Scan for the cell matching the given text and deliver its (x, y) coordinate at center. 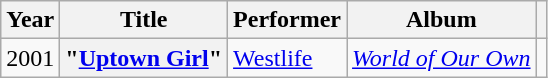
Album (442, 20)
Westlife (288, 58)
Performer (288, 20)
Title (144, 20)
"Uptown Girl" (144, 58)
Year (30, 20)
2001 (30, 58)
World of Our Own (442, 58)
